Provide the (x, y) coordinate of the cell's center where the given text is located.  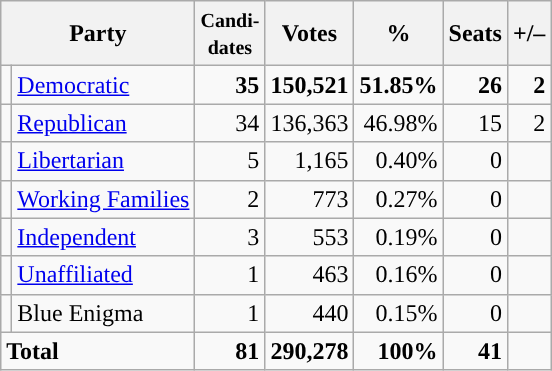
Republican (104, 123)
% (398, 34)
5 (230, 161)
Independent (104, 237)
35 (230, 85)
0.19% (398, 237)
Total (98, 351)
Votes (310, 34)
Libertarian (104, 161)
Candi-dates (230, 34)
463 (310, 275)
0.27% (398, 199)
Party (98, 34)
Unaffiliated (104, 275)
0.40% (398, 161)
136,363 (310, 123)
34 (230, 123)
100% (398, 351)
Blue Enigma (104, 313)
150,521 (310, 85)
0.15% (398, 313)
26 (475, 85)
3 (230, 237)
46.98% (398, 123)
553 (310, 237)
15 (475, 123)
290,278 (310, 351)
Democratic (104, 85)
1,165 (310, 161)
51.85% (398, 85)
+/– (528, 34)
Working Families (104, 199)
81 (230, 351)
Seats (475, 34)
41 (475, 351)
440 (310, 313)
773 (310, 199)
0.16% (398, 275)
